Pinpoint the cell where the given text exists, returning its [x, y] midpoint coordinate. 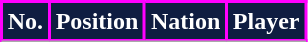
No. [26, 22]
Position [96, 22]
Player [266, 22]
Nation [186, 22]
